Detect which cell encompasses the target text, then output its (X, Y) center coordinate. 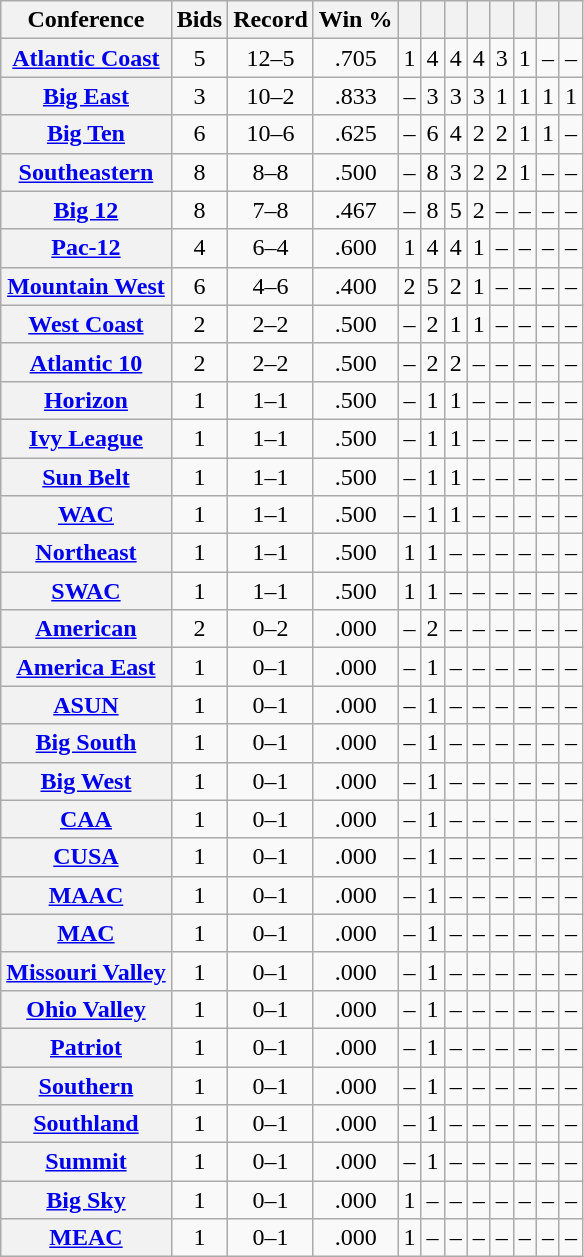
SWAC (86, 591)
MAC (86, 933)
4–6 (271, 286)
America East (86, 667)
10–6 (271, 134)
Atlantic 10 (86, 362)
.467 (356, 210)
Horizon (86, 400)
12–5 (271, 58)
Big 12 (86, 210)
Southern (86, 1085)
Patriot (86, 1047)
WAC (86, 515)
CUSA (86, 857)
Big Ten (86, 134)
MEAC (86, 1238)
MAAC (86, 895)
10–2 (271, 96)
Pac-12 (86, 248)
6–4 (271, 248)
Southeastern (86, 172)
Northeast (86, 553)
Big East (86, 96)
.400 (356, 286)
.833 (356, 96)
ASUN (86, 705)
Big South (86, 743)
Big Sky (86, 1200)
Atlantic Coast (86, 58)
0–2 (271, 629)
Ivy League (86, 438)
Big West (86, 781)
West Coast (86, 324)
American (86, 629)
Win % (356, 20)
Ohio Valley (86, 1009)
CAA (86, 819)
Conference (86, 20)
Missouri Valley (86, 971)
Record (271, 20)
.705 (356, 58)
Summit (86, 1162)
Bids (199, 20)
Sun Belt (86, 477)
Mountain West (86, 286)
8–8 (271, 172)
.600 (356, 248)
Southland (86, 1124)
.625 (356, 134)
7–8 (271, 210)
